Return the (X, Y) coordinate for the center point of the cell that contains the specified text.  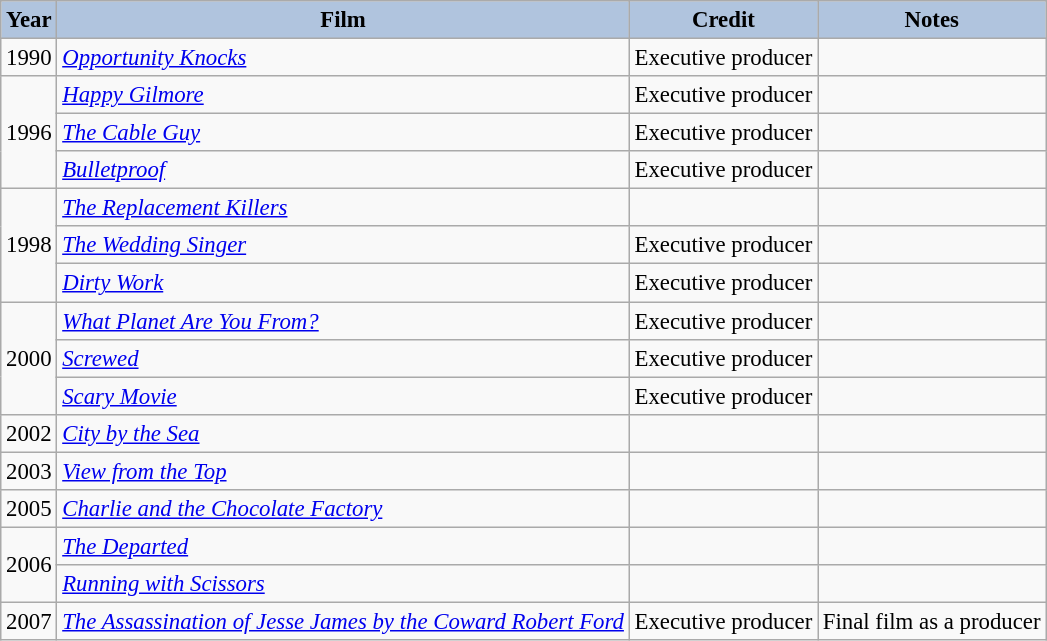
Opportunity Knocks (343, 58)
Scary Movie (343, 396)
Bulletproof (343, 170)
The Wedding Singer (343, 245)
2007 (29, 621)
The Replacement Killers (343, 208)
2002 (29, 433)
Dirty Work (343, 283)
City by the Sea (343, 433)
Running with Scissors (343, 584)
2003 (29, 471)
Charlie and the Chocolate Factory (343, 509)
What Planet Are You From? (343, 321)
2005 (29, 509)
1996 (29, 132)
Film (343, 20)
View from the Top (343, 471)
The Departed (343, 546)
2000 (29, 358)
Screwed (343, 358)
Year (29, 20)
Happy Gilmore (343, 95)
Notes (932, 20)
The Assassination of Jesse James by the Coward Robert Ford (343, 621)
1998 (29, 246)
1990 (29, 58)
Final film as a producer (932, 621)
2006 (29, 564)
Credit (723, 20)
The Cable Guy (343, 133)
